Output the [X, Y] coordinate of the center of the cell containing the given text.  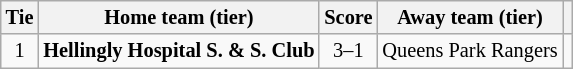
3–1 [348, 51]
Tie [20, 17]
Score [348, 17]
Queens Park Rangers [470, 51]
Home team (tier) [178, 17]
Hellingly Hospital S. & S. Club [178, 51]
Away team (tier) [470, 17]
1 [20, 51]
